Return the (X, Y) coordinate for the center point of the cell that contains the specified text.  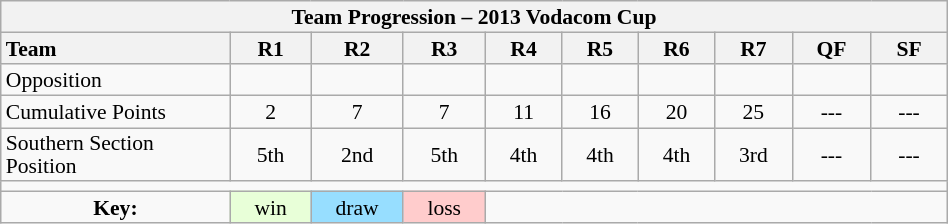
draw (357, 207)
Team Progression – 2013 Vodacom Cup (474, 17)
Southern Section Position (116, 154)
Cumulative Points (116, 112)
QF (832, 49)
R1 (270, 49)
2nd (357, 154)
16 (600, 112)
25 (754, 112)
3rd (754, 154)
R3 (444, 49)
R5 (600, 49)
20 (676, 112)
SF (909, 49)
R4 (523, 49)
R2 (357, 49)
Opposition (116, 81)
2 (270, 112)
R7 (754, 49)
Key: (116, 207)
R6 (676, 49)
Team (116, 49)
win (270, 207)
11 (523, 112)
loss (444, 207)
